For the text-containing cell, return its midpoint in (x, y) coordinate format. 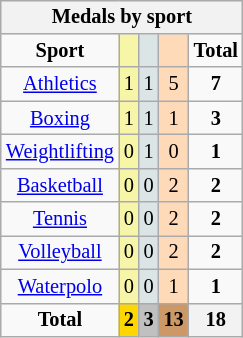
Tennis (60, 219)
Athletics (60, 84)
13 (174, 320)
5 (174, 84)
Waterpolo (60, 286)
Medals by sport (122, 17)
Sport (60, 51)
7 (216, 84)
Basketball (60, 185)
Boxing (60, 118)
Volleyball (60, 253)
Weightlifting (60, 152)
18 (216, 320)
